Capture the cell that displays the provided text and extract its [x, y] central coordinate. 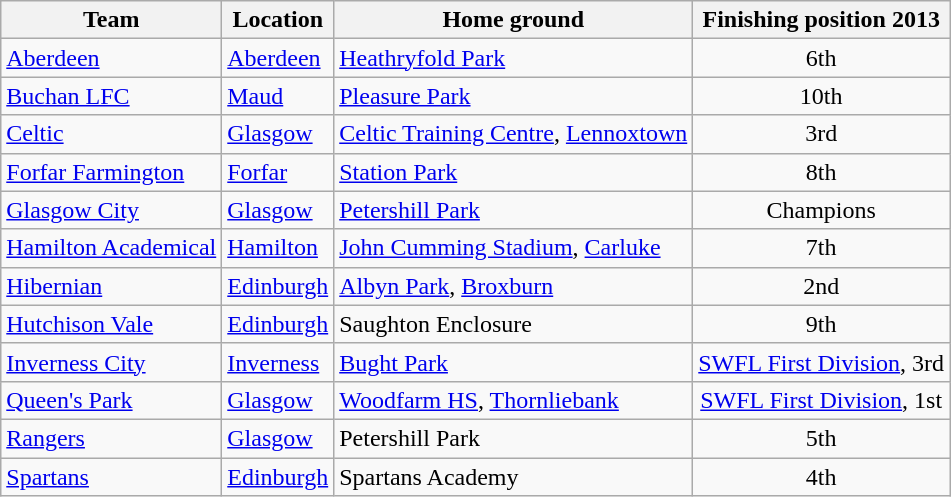
Spartans [112, 477]
Finishing position 2013 [822, 20]
9th [822, 324]
Hamilton Academical [112, 248]
Forfar Farmington [112, 172]
Woodfarm HS, Thornliebank [514, 400]
Bught Park [514, 362]
Glasgow City [112, 210]
John Cumming Stadium, Carluke [514, 248]
6th [822, 58]
Champions [822, 210]
Inverness City [112, 362]
Maud [278, 96]
4th [822, 477]
Hamilton [278, 248]
3rd [822, 134]
Rangers [112, 438]
Home ground [514, 20]
Station Park [514, 172]
Spartans Academy [514, 477]
5th [822, 438]
Location [278, 20]
Hibernian [112, 286]
Celtic Training Centre, Lennoxtown [514, 134]
8th [822, 172]
Buchan LFC [112, 96]
Pleasure Park [514, 96]
Saughton Enclosure [514, 324]
SWFL First Division, 3rd [822, 362]
Hutchison Vale [112, 324]
Team [112, 20]
Heathryfold Park [514, 58]
Inverness [278, 362]
Albyn Park, Broxburn [514, 286]
Queen's Park [112, 400]
SWFL First Division, 1st [822, 400]
Celtic [112, 134]
2nd [822, 286]
7th [822, 248]
Forfar [278, 172]
10th [822, 96]
